Identify which cell holds the provided text, then report its (x, y) central coordinate. 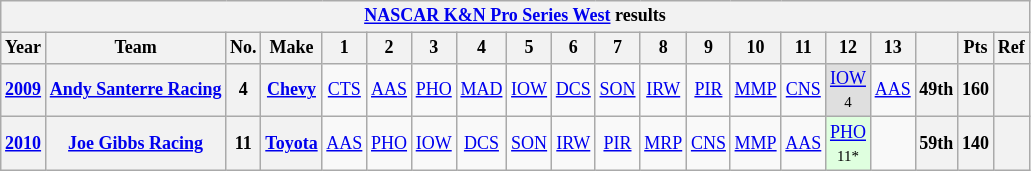
No. (244, 48)
IOW4 (848, 90)
NASCAR K&N Pro Series West results (515, 16)
Year (24, 48)
5 (530, 48)
Make (292, 48)
CTS (344, 90)
2009 (24, 90)
7 (618, 48)
6 (573, 48)
Pts (976, 48)
1 (344, 48)
140 (976, 144)
2010 (24, 144)
Joe Gibbs Racing (135, 144)
9 (709, 48)
Toyota (292, 144)
59th (936, 144)
49th (936, 90)
10 (756, 48)
12 (848, 48)
2 (390, 48)
160 (976, 90)
Team (135, 48)
13 (892, 48)
3 (434, 48)
Chevy (292, 90)
PHO11* (848, 144)
MAD (482, 90)
MRP (664, 144)
8 (664, 48)
Andy Santerre Racing (135, 90)
Ref (1011, 48)
